Scan for the cell matching the given text and deliver its [x, y] coordinate at center. 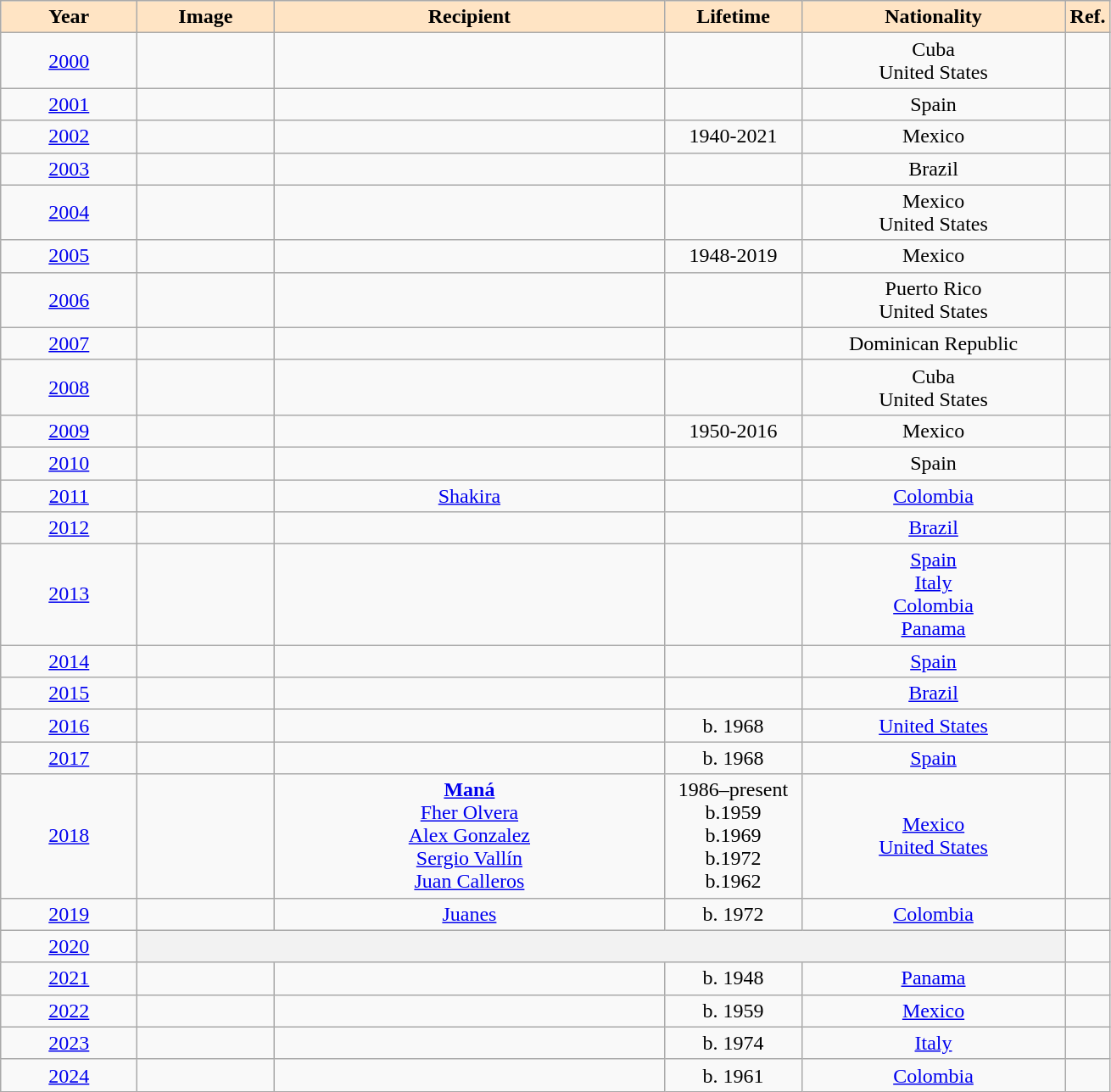
2001 [70, 104]
2023 [70, 1043]
Dominican Republic [933, 343]
2013 [70, 595]
2010 [70, 463]
ManáFher OlveraAlex GonzalezSergio VallínJuan Calleros [470, 836]
1948-2019 [733, 256]
2021 [70, 978]
2019 [70, 914]
2004 [70, 212]
Ref. [1087, 17]
2006 [70, 300]
b. 1961 [733, 1075]
2018 [70, 836]
2022 [70, 1011]
Panama [933, 978]
2016 [70, 726]
2000 [70, 61]
2017 [70, 758]
1940-2021 [733, 136]
2014 [70, 661]
b. 1948 [733, 978]
2015 [70, 694]
1950-2016 [733, 431]
2002 [70, 136]
2005 [70, 256]
b. 1959 [733, 1011]
2003 [70, 169]
2012 [70, 528]
2020 [70, 946]
Lifetime [733, 17]
Year [70, 17]
2011 [70, 496]
Recipient [470, 17]
Image [205, 17]
2007 [70, 343]
b. 1974 [733, 1043]
United States [933, 726]
2009 [70, 431]
1986–presentb.1959b.1969b.1972b.1962 [733, 836]
Italy [933, 1043]
Shakira [470, 496]
2008 [70, 387]
b. 1972 [733, 914]
2024 [70, 1075]
SpainItalyColombiaPanama [933, 595]
Puerto RicoUnited States [933, 300]
Nationality [933, 17]
Juanes [470, 914]
